Search for the cell housing the specified text and yield its (x, y) center coordinate. 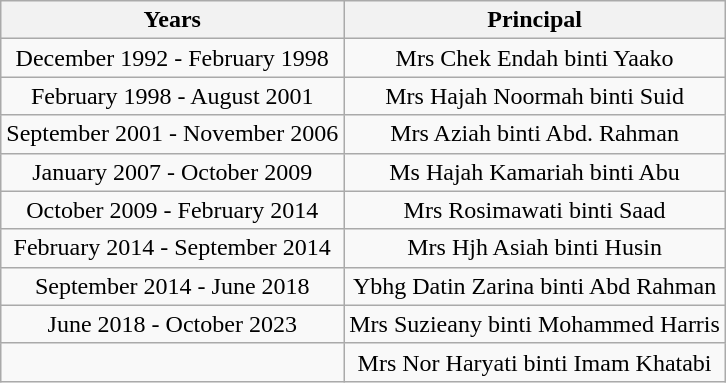
Ybhg Datin Zarina binti Abd Rahman (535, 286)
Years (172, 20)
Mrs Suzieany binti Mohammed Harris (535, 324)
October 2009 - February 2014 (172, 210)
February 2014 - September 2014 (172, 248)
June 2018 - October 2023 (172, 324)
Mrs Chek Endah binti Yaako (535, 58)
December 1992 - February 1998 (172, 58)
Ms Hajah Kamariah binti Abu (535, 172)
Mrs Nor Haryati binti Imam Khatabi (535, 362)
Mrs Rosimawati binti Saad (535, 210)
September 2014 - June 2018 (172, 286)
Principal (535, 20)
January 2007 - October 2009 (172, 172)
Mrs Hjh Asiah binti Husin (535, 248)
September 2001 - November 2006 (172, 134)
February 1998 - August 2001 (172, 96)
Mrs Hajah Noormah binti Suid (535, 96)
Mrs Aziah binti Abd. Rahman (535, 134)
